For the text-containing cell, return its midpoint in [X, Y] coordinate format. 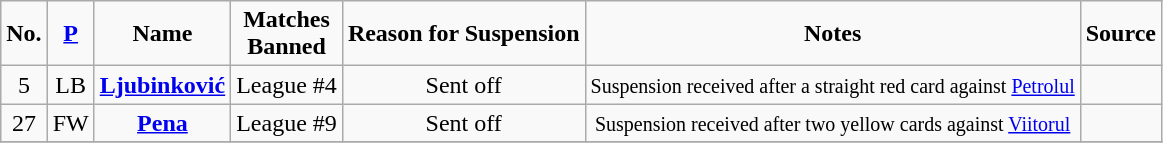
Source [1120, 34]
Notes [832, 34]
League #9 [287, 123]
No. [24, 34]
MatchesBanned [287, 34]
Ljubinković [162, 85]
Suspension received after a straight red card against Petrolul [832, 85]
5 [24, 85]
Pena [162, 123]
27 [24, 123]
P [70, 34]
League #4 [287, 85]
FW [70, 123]
Reason for Suspension [464, 34]
Suspension received after two yellow cards against Viitorul [832, 123]
LB [70, 85]
Name [162, 34]
